Find where the given text appears and provide that cell's center as [x, y] coordinate. 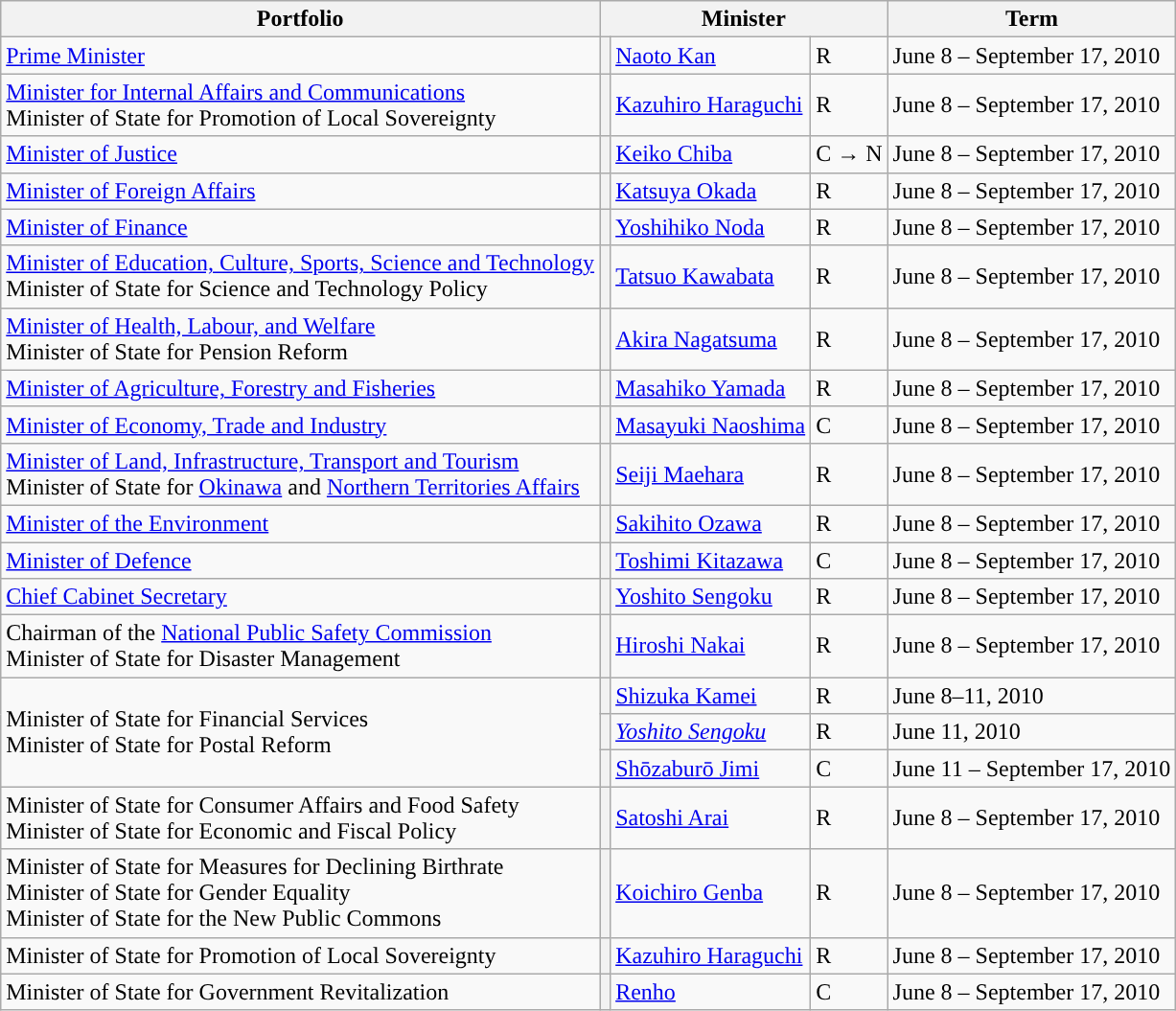
Minister of State for Government Revitalization [301, 992]
Minister of the Environment [301, 523]
Keiko Chiba [711, 154]
Hiroshi Nakai [711, 646]
Term [1031, 19]
Shizuka Kamei [711, 696]
Koichiro Genba [711, 893]
Toshimi Kitazawa [711, 561]
Minister of Land, Infrastructure, Transport and Tourism Minister of State for Okinawa and Northern Territories Affairs [301, 473]
Minister of Foreign Affairs [301, 191]
Portfolio [301, 19]
Sakihito Ozawa [711, 523]
Masahiko Yamada [711, 388]
Tatsuo Kawabata [711, 276]
Yoshihiko Noda [711, 227]
Katsuya Okada [711, 191]
Minister of Agriculture, Forestry and Fisheries [301, 388]
Satoshi Arai [711, 818]
Minister of Finance [301, 227]
Renho [711, 992]
Minister of Health, Labour, and Welfare Minister of State for Pension Reform [301, 339]
Chairman of the National Public Safety Commission Minister of State for Disaster Management [301, 646]
June 8–11, 2010 [1031, 696]
Naoto Kan [711, 56]
Minister for Internal Affairs and Communications Minister of State for Promotion of Local Sovereignty [301, 105]
Seiji Maehara [711, 473]
Shōzaburō Jimi [711, 769]
June 11, 2010 [1031, 732]
Minister of State for Financial Services Minister of State for Postal Reform [301, 732]
Minister of State for Consumer Affairs and Food Safety Minister of State for Economic and Fiscal Policy [301, 818]
C → N [849, 154]
Minister of State for Promotion of Local Sovereignty [301, 955]
June 11 – September 17, 2010 [1031, 769]
Akira Nagatsuma [711, 339]
Minister of Education, Culture, Sports, Science and Technology Minister of State for Science and Technology Policy [301, 276]
Minister of Defence [301, 561]
Minister of Justice [301, 154]
Prime Minister [301, 56]
Minister [744, 19]
Chief Cabinet Secretary [301, 597]
Minister of Economy, Trade and Industry [301, 425]
Masayuki Naoshima [711, 425]
Minister of State for Measures for Declining Birthrate Minister of State for Gender Equality Minister of State for the New Public Commons [301, 893]
